Locate the cell with the specified text and output its (x, y) center coordinate. 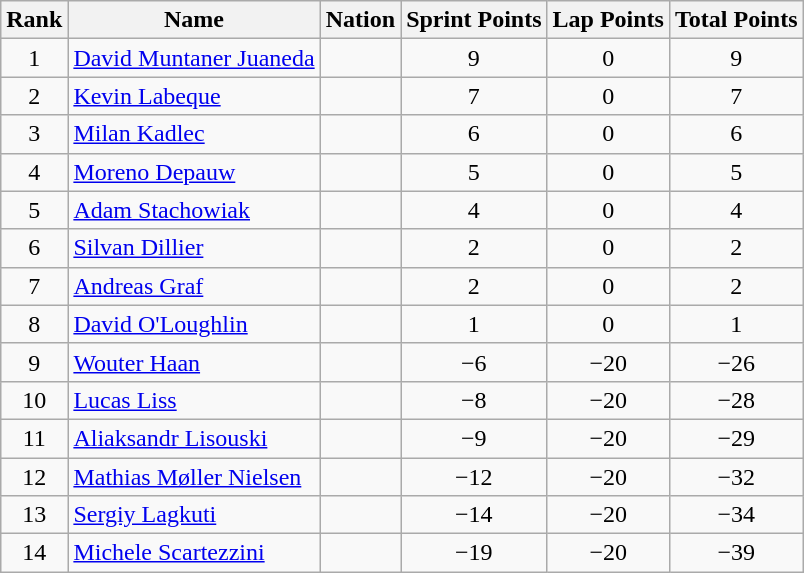
−39 (736, 553)
10 (34, 400)
14 (34, 553)
−19 (474, 553)
12 (34, 477)
Moreno Depauw (194, 172)
Sergiy Lagkuti (194, 515)
−26 (736, 362)
−28 (736, 400)
−32 (736, 477)
Total Points (736, 20)
Aliaksandr Lisouski (194, 438)
Kevin Labeque (194, 96)
Adam Stachowiak (194, 210)
−14 (474, 515)
Rank (34, 20)
Sprint Points (474, 20)
Name (194, 20)
−34 (736, 515)
Milan Kadlec (194, 134)
13 (34, 515)
Silvan Dillier (194, 248)
−9 (474, 438)
−6 (474, 362)
3 (34, 134)
−12 (474, 477)
Mathias Møller Nielsen (194, 477)
David Muntaner Juaneda (194, 58)
Michele Scartezzini (194, 553)
Lap Points (608, 20)
−29 (736, 438)
−8 (474, 400)
Nation (360, 20)
Wouter Haan (194, 362)
8 (34, 324)
11 (34, 438)
Andreas Graf (194, 286)
Lucas Liss (194, 400)
David O'Loughlin (194, 324)
